Search for the cell housing the specified text and yield its (X, Y) center coordinate. 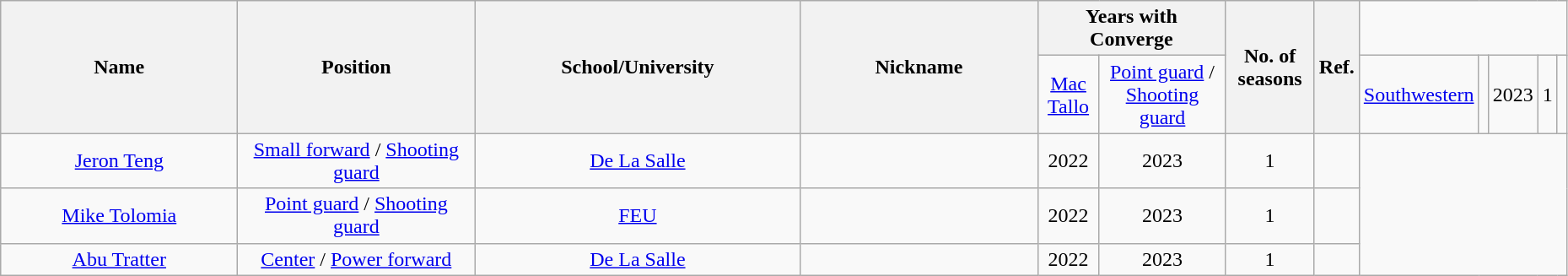
Abu Tratter (120, 259)
Position (356, 68)
Southwestern (1419, 95)
Name (120, 68)
Mike Tolomia (120, 216)
Center / Power forward (356, 259)
Years with Converge (1132, 29)
Small forward / Shooting guard (356, 160)
FEU (638, 216)
No. of seasons (1270, 68)
Jeron Teng (120, 160)
School/University (638, 68)
Ref. (1336, 68)
Nickname (919, 68)
Mac Tallo (1068, 95)
